For the text-containing cell, return its midpoint in (x, y) coordinate format. 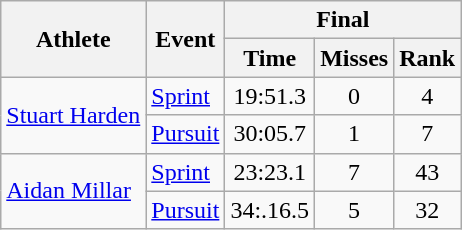
Rank (428, 58)
32 (428, 210)
Event (186, 39)
34:.16.5 (270, 210)
30:05.7 (270, 134)
Misses (354, 58)
23:23.1 (270, 172)
43 (428, 172)
5 (354, 210)
1 (354, 134)
Stuart Harden (74, 115)
0 (354, 96)
Final (343, 20)
4 (428, 96)
Aidan Millar (74, 191)
Time (270, 58)
Athlete (74, 39)
19:51.3 (270, 96)
